Output the (x, y) coordinate of the center of the cell containing the given text.  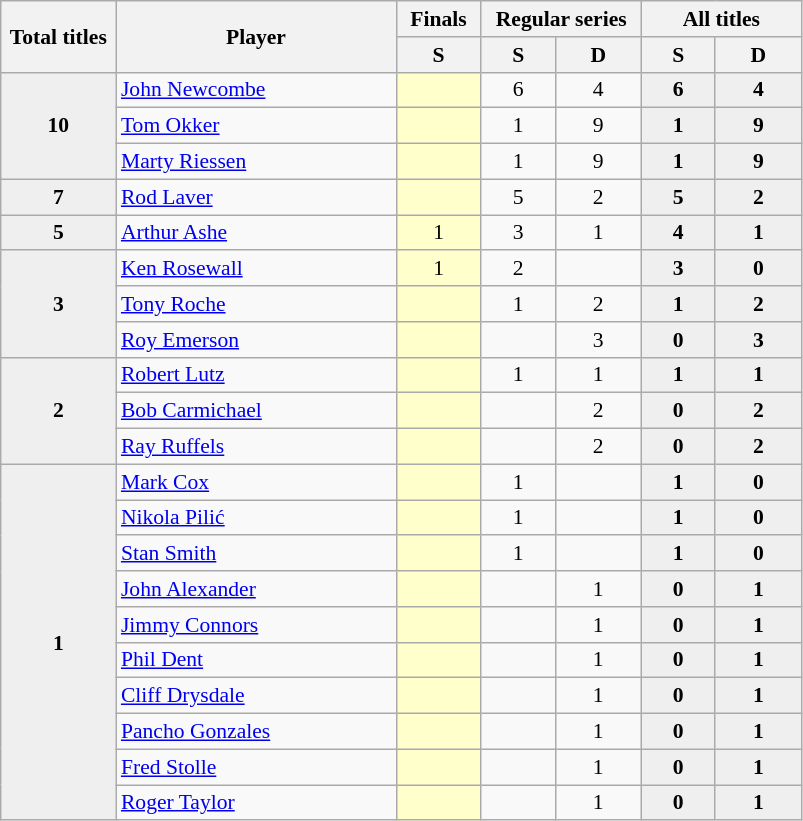
10 (58, 126)
John Newcombe (256, 90)
Total titles (58, 36)
Jimmy Connors (256, 625)
Finals (438, 19)
Robert Lutz (256, 375)
Marty Riessen (256, 162)
Arthur Ashe (256, 233)
Cliff Drysdale (256, 696)
Tony Roche (256, 304)
Phil Dent (256, 660)
Bob Carmichael (256, 411)
Pancho Gonzales (256, 732)
All titles (721, 19)
Tom Okker (256, 126)
Mark Cox (256, 482)
Ken Rosewall (256, 269)
Regular series (561, 19)
John Alexander (256, 589)
Player (256, 36)
Rod Laver (256, 197)
7 (58, 197)
Ray Ruffels (256, 447)
Roger Taylor (256, 803)
Stan Smith (256, 554)
Fred Stolle (256, 767)
Roy Emerson (256, 340)
Nikola Pilić (256, 518)
